Extract the [x, y] coordinate from the center of the cell holding the provided text.  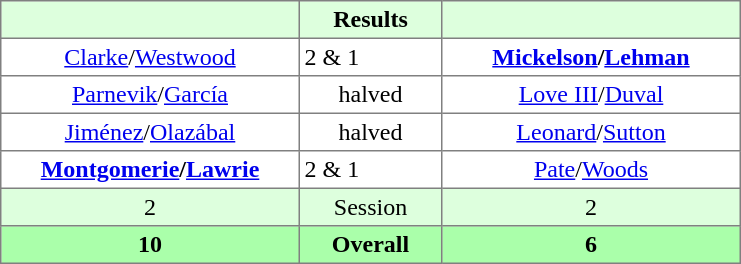
Love III/Duval [591, 95]
Session [370, 207]
6 [591, 245]
Results [370, 20]
10 [150, 245]
Parnevik/García [150, 95]
Jiménez/Olazábal [150, 132]
Mickelson/Lehman [591, 57]
Montgomerie/Lawrie [150, 170]
Overall [370, 245]
Clarke/Westwood [150, 57]
Pate/Woods [591, 170]
Leonard/Sutton [591, 132]
